Identify which cell holds the provided text, then report its (X, Y) central coordinate. 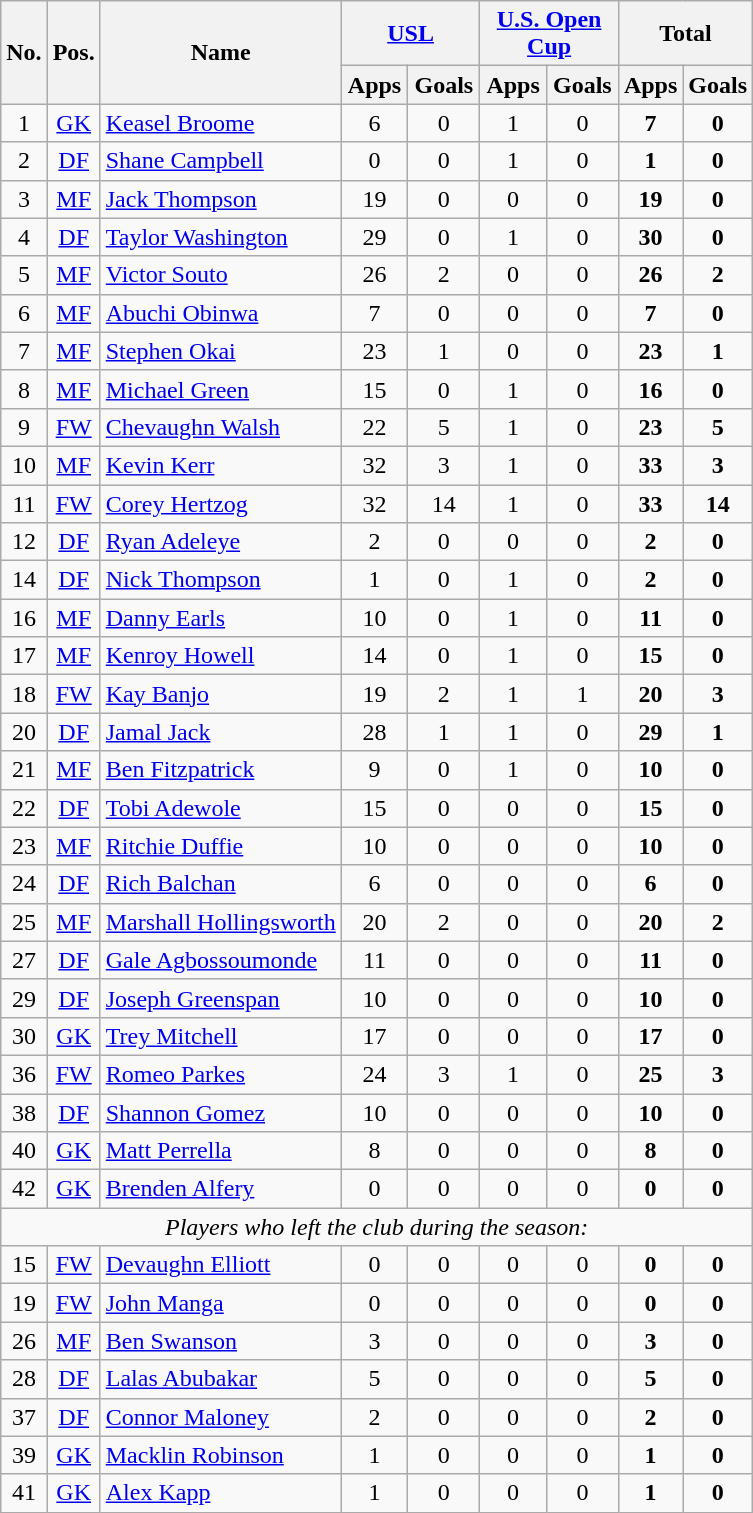
Ryan Adeleye (220, 542)
Nick Thompson (220, 580)
Rich Balchan (220, 884)
Corey Hertzog (220, 503)
Name (220, 52)
Matt Perrella (220, 1151)
Total (685, 34)
U.S. Open Cup (550, 34)
36 (24, 1074)
4 (24, 237)
Taylor Washington (220, 237)
Marshall Hollingsworth (220, 922)
Pos. (74, 52)
Chevaughn Walsh (220, 427)
Victor Souto (220, 275)
Brenden Alfery (220, 1189)
Keasel Broome (220, 123)
Alex Kapp (220, 1493)
Lalas Abubakar (220, 1379)
Kenroy Howell (220, 656)
Michael Green (220, 389)
39 (24, 1455)
40 (24, 1151)
Jamal Jack (220, 732)
42 (24, 1189)
18 (24, 694)
Shane Campbell (220, 161)
Devaughn Elliott (220, 1265)
Connor Maloney (220, 1417)
Gale Agbossoumonde (220, 960)
Romeo Parkes (220, 1074)
Ben Fitzpatrick (220, 770)
Kay Banjo (220, 694)
Macklin Robinson (220, 1455)
Players who left the club during the season: (377, 1227)
Joseph Greenspan (220, 998)
Stephen Okai (220, 351)
38 (24, 1113)
No. (24, 52)
41 (24, 1493)
Ritchie Duffie (220, 846)
12 (24, 542)
Abuchi Obinwa (220, 313)
37 (24, 1417)
27 (24, 960)
USL (410, 34)
Kevin Kerr (220, 465)
Ben Swanson (220, 1341)
Danny Earls (220, 618)
Jack Thompson (220, 199)
Shannon Gomez (220, 1113)
Trey Mitchell (220, 1036)
John Manga (220, 1303)
21 (24, 770)
Tobi Adewole (220, 808)
